Scan for the cell matching the given text and deliver its (x, y) coordinate at center. 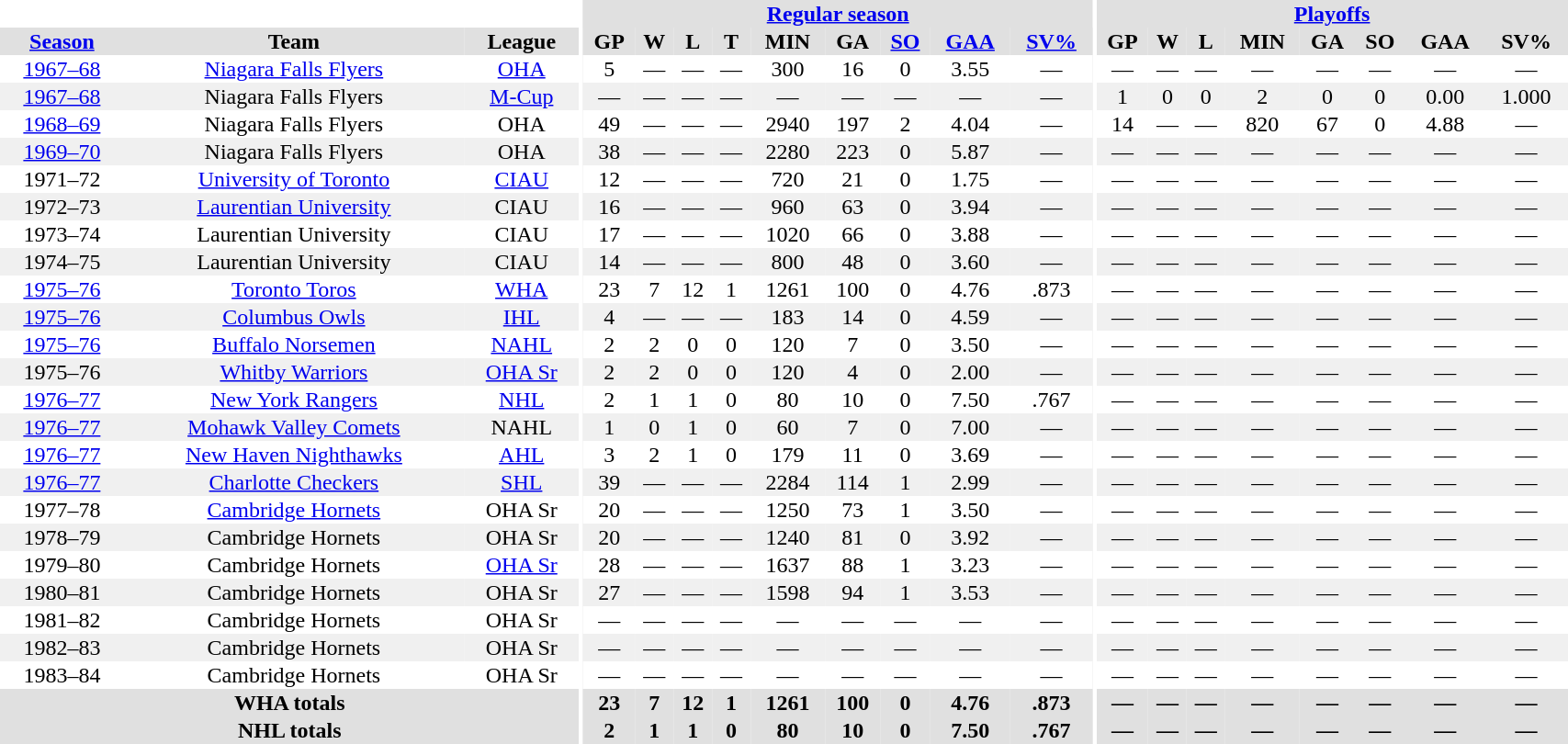
1598 (788, 592)
21 (852, 179)
5.87 (970, 152)
48 (852, 262)
Whitby Warriors (294, 372)
63 (852, 207)
81 (852, 537)
M-Cup (522, 96)
2.99 (970, 482)
1250 (788, 510)
1980–81 (62, 592)
Mohawk Valley Comets (294, 427)
SHL (522, 482)
49 (609, 124)
197 (852, 124)
1972–73 (62, 207)
Charlotte Checkers (294, 482)
NHL (522, 400)
3.69 (970, 455)
1981–82 (62, 620)
17 (609, 234)
1.000 (1527, 96)
2280 (788, 152)
0.00 (1444, 96)
1977–78 (62, 510)
1973–74 (62, 234)
T (731, 41)
1974–75 (62, 262)
3.92 (970, 537)
1971–72 (62, 179)
183 (788, 317)
New York Rangers (294, 400)
Season (62, 41)
73 (852, 510)
Regular season (838, 14)
28 (609, 565)
7.00 (970, 427)
39 (609, 482)
3.88 (970, 234)
Team (294, 41)
3.53 (970, 592)
5 (609, 69)
66 (852, 234)
1983–84 (62, 675)
4.88 (1444, 124)
3.23 (970, 565)
League (522, 41)
3.55 (970, 69)
114 (852, 482)
94 (852, 592)
1969–70 (62, 152)
11 (852, 455)
University of Toronto (294, 179)
60 (788, 427)
3.60 (970, 262)
Buffalo Norsemen (294, 344)
IHL (522, 317)
2940 (788, 124)
2.00 (970, 372)
223 (852, 152)
WHA totals (290, 703)
Columbus Owls (294, 317)
1978–79 (62, 537)
Playoffs (1332, 14)
67 (1327, 124)
300 (788, 69)
3.94 (970, 207)
1240 (788, 537)
1968–69 (62, 124)
1020 (788, 234)
AHL (522, 455)
3 (609, 455)
1982–83 (62, 648)
Toronto Toros (294, 289)
88 (852, 565)
960 (788, 207)
4.59 (970, 317)
1.75 (970, 179)
1979–80 (62, 565)
NHL totals (290, 730)
27 (609, 592)
820 (1262, 124)
New Haven Nighthawks (294, 455)
38 (609, 152)
WHA (522, 289)
2284 (788, 482)
179 (788, 455)
1637 (788, 565)
4.04 (970, 124)
720 (788, 179)
800 (788, 262)
